Return (X, Y) of the center of cell containing provided text 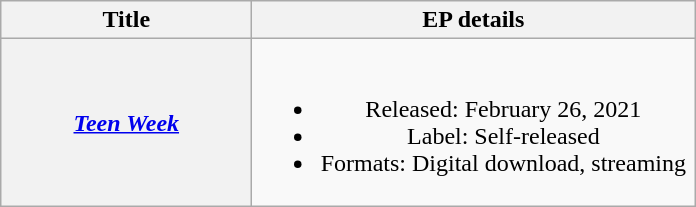
EP details (474, 20)
Released: February 26, 2021Label: Self-releasedFormats: Digital download, streaming (474, 122)
Teen Week (126, 122)
Title (126, 20)
